From the cell containing the given text, extract its center point as [X, Y] coordinate. 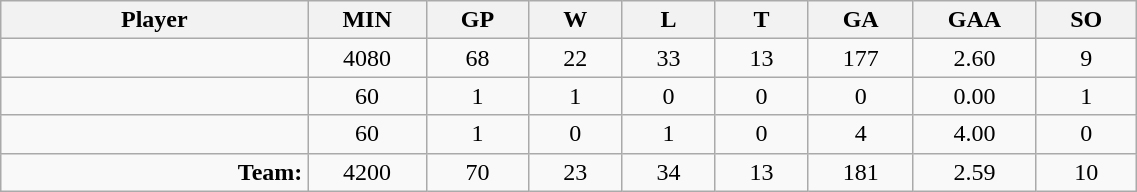
4 [860, 134]
23 [576, 172]
0.00 [974, 96]
33 [668, 58]
68 [477, 58]
22 [576, 58]
177 [860, 58]
4080 [367, 58]
W [576, 20]
70 [477, 172]
10 [1086, 172]
L [668, 20]
4.00 [974, 134]
GP [477, 20]
SO [1086, 20]
GA [860, 20]
2.60 [974, 58]
MIN [367, 20]
Player [154, 20]
Team: [154, 172]
T [762, 20]
9 [1086, 58]
181 [860, 172]
4200 [367, 172]
2.59 [974, 172]
34 [668, 172]
GAA [974, 20]
